For the text-containing cell, return its midpoint in [X, Y] coordinate format. 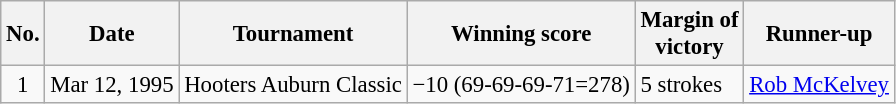
5 strokes [690, 85]
−10 (69-69-69-71=278) [521, 85]
Rob McKelvey [819, 85]
1 [23, 85]
Winning score [521, 34]
Runner-up [819, 34]
No. [23, 34]
Tournament [293, 34]
Hooters Auburn Classic [293, 85]
Margin ofvictory [690, 34]
Mar 12, 1995 [112, 85]
Date [112, 34]
